Return the [X, Y] coordinate for the center point of the cell that contains the specified text.  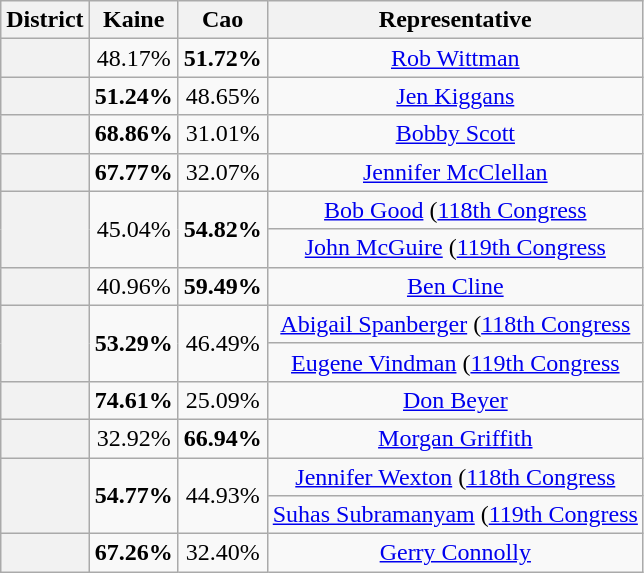
John McGuire (119th Congress [455, 248]
48.65% [222, 96]
Don Beyer [455, 400]
48.17% [134, 58]
25.09% [222, 400]
Bob Good (118th Congress [455, 210]
67.26% [134, 553]
Gerry Connolly [455, 553]
Jen Kiggans [455, 96]
53.29% [134, 343]
Abigail Spanberger (118th Congress [455, 324]
Kaine [134, 20]
32.40% [222, 553]
67.77% [134, 172]
32.07% [222, 172]
74.61% [134, 400]
Suhas Subramanyam (119th Congress [455, 515]
51.24% [134, 96]
54.77% [134, 496]
Representative [455, 20]
Rob Wittman [455, 58]
40.96% [134, 286]
Eugene Vindman (119th Congress [455, 362]
District [45, 20]
59.49% [222, 286]
Bobby Scott [455, 134]
51.72% [222, 58]
45.04% [134, 229]
Cao [222, 20]
Morgan Griffith [455, 438]
68.86% [134, 134]
Jennifer McClellan [455, 172]
31.01% [222, 134]
32.92% [134, 438]
44.93% [222, 496]
Jennifer Wexton (118th Congress [455, 477]
46.49% [222, 343]
54.82% [222, 229]
Ben Cline [455, 286]
66.94% [222, 438]
